Return (X, Y) of the center of cell containing provided text 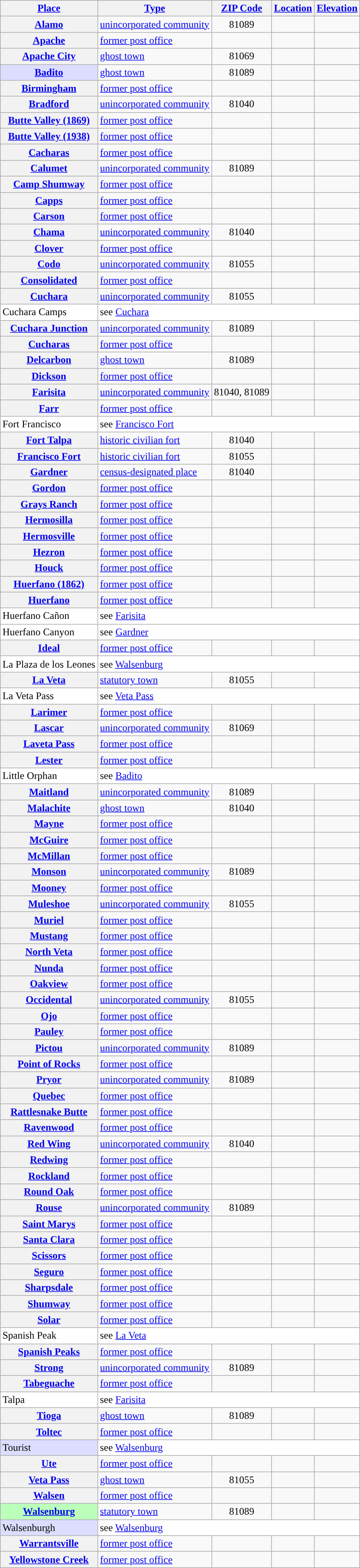
Butte Valley (1869) (49, 120)
Cuchara Junction (49, 328)
Quebec (49, 1096)
McGuire (49, 840)
Round Oak (49, 1192)
Ojo (49, 1016)
Monson (49, 872)
Huerfano Canyon (49, 632)
Francisco Fort (49, 456)
Houck (49, 568)
Type (155, 8)
North Veta (49, 952)
Gardner (49, 472)
Codo (49, 264)
Grays Ranch (49, 504)
Walsenburg (49, 1512)
Cacharas (49, 152)
Shumway (49, 1304)
Calumet (49, 168)
Carson (49, 216)
Sharpsdale (49, 1288)
La Veta (49, 680)
Point of Rocks (49, 1064)
Place (49, 8)
Cuchara (49, 296)
Tioga (49, 1415)
Capps (49, 200)
Butte Valley (1938) (49, 136)
Pauley (49, 1032)
La Plaza de los Leones (49, 664)
Fort Talpa (49, 440)
Fort Francisco (49, 424)
McMillan (49, 856)
Badito (49, 72)
Spanish Peak (49, 1336)
Muriel (49, 920)
see Gardner (229, 632)
Ravenwood (49, 1128)
Malachite (49, 808)
Huerfano Cañon (49, 616)
Chama (49, 232)
Mayne (49, 824)
Oakview (49, 984)
Warrantsville (49, 1544)
Elevation (337, 8)
Scissors (49, 1256)
Saint Marys (49, 1224)
Hermosilla (49, 520)
81040, 81089 (242, 392)
Walsen (49, 1496)
Red Wing (49, 1144)
Larimer (49, 712)
Ute (49, 1463)
Huerfano (1862) (49, 584)
Clover (49, 248)
Rouse (49, 1208)
La Veta Pass (49, 696)
see Francisco Fort (229, 424)
Consolidated (49, 280)
Laveta Pass (49, 744)
Walsenburgh (49, 1528)
Rockland (49, 1176)
see La Veta (229, 1336)
Muleshoe (49, 904)
Dickson (49, 376)
see Cuchara (229, 312)
Gordon (49, 488)
Lester (49, 760)
Veta Pass (49, 1479)
Camp Shumway (49, 184)
Apache City (49, 56)
Mooney (49, 888)
Seguro (49, 1272)
Solar (49, 1320)
Maitland (49, 792)
ZIP Code (242, 8)
Santa Clara (49, 1240)
see Veta Pass (229, 696)
Delcarbon (49, 360)
Rattlesnake Butte (49, 1112)
Tourist (49, 1447)
Farr (49, 408)
Cuchara Camps (49, 312)
Ideal (49, 648)
Mustang (49, 936)
Location (293, 8)
Hezron (49, 552)
Lascar (49, 728)
Yellowstone Creek (49, 1560)
Toltec (49, 1431)
Hermosville (49, 536)
Strong (49, 1368)
Tabeguache (49, 1384)
Little Orphan (49, 776)
Huerfano (49, 600)
Bradford (49, 104)
Cucharas (49, 344)
Farisita (49, 392)
Apache (49, 40)
Spanish Peaks (49, 1352)
Alamo (49, 24)
Birmingham (49, 88)
Occidental (49, 1000)
Pryor (49, 1080)
Nunda (49, 968)
census-designated place (155, 472)
Pictou (49, 1048)
Redwing (49, 1160)
see Badito (229, 776)
Talpa (49, 1400)
